Locate the cell with the specified text and output its [x, y] center coordinate. 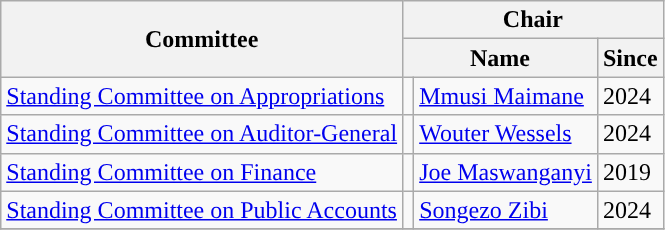
Standing Committee on Public Accounts [202, 210]
Standing Committee on Appropriations [202, 96]
Name [500, 58]
Wouter Wessels [506, 134]
Standing Committee on Auditor-General [202, 134]
Chair [534, 20]
Mmusi Maimane [506, 96]
Committee [202, 39]
Joe Maswanganyi [506, 172]
Since [630, 58]
Songezo Zibi [506, 210]
Standing Committee on Finance [202, 172]
2019 [630, 172]
